Capture the cell that displays the provided text and extract its [x, y] central coordinate. 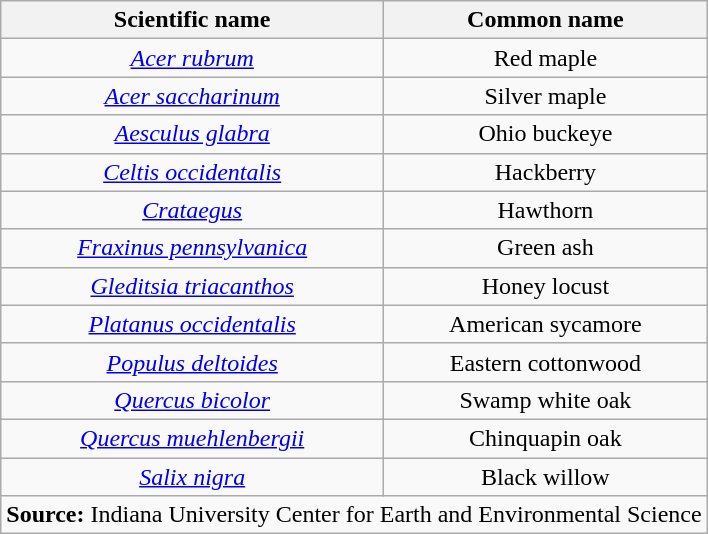
Ohio buckeye [546, 134]
Crataegus [192, 210]
Fraxinus pennsylvanica [192, 248]
Swamp white oak [546, 400]
Scientific name [192, 20]
Common name [546, 20]
Quercus muehlenbergii [192, 438]
Source: Indiana University Center for Earth and Environmental Science [354, 515]
Green ash [546, 248]
Chinquapin oak [546, 438]
American sycamore [546, 324]
Eastern cottonwood [546, 362]
Gleditsia triacanthos [192, 286]
Acer rubrum [192, 58]
Hawthorn [546, 210]
Black willow [546, 477]
Silver maple [546, 96]
Aesculus glabra [192, 134]
Populus deltoides [192, 362]
Acer saccharinum [192, 96]
Quercus bicolor [192, 400]
Honey locust [546, 286]
Red maple [546, 58]
Salix nigra [192, 477]
Platanus occidentalis [192, 324]
Celtis occidentalis [192, 172]
Hackberry [546, 172]
